Output the [x, y] coordinate of the center of the cell containing the given text.  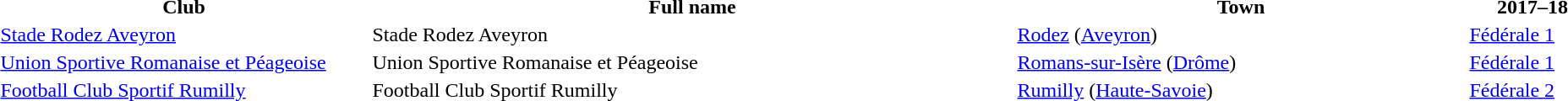
Stade Rodez Aveyron [692, 35]
Romans-sur-Isère (Drôme) [1241, 62]
Rodez (Aveyron) [1241, 35]
Union Sportive Romanaise et Péageoise [692, 62]
